Determine the (x, y) coordinate at the center of the cell enclosing the given text.  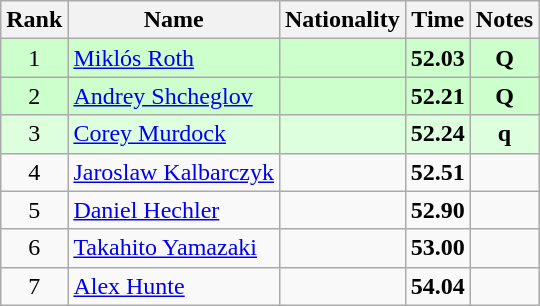
6 (34, 248)
Alex Hunte (174, 286)
Notes (504, 20)
Rank (34, 20)
5 (34, 210)
4 (34, 172)
54.04 (438, 286)
Andrey Shcheglov (174, 96)
Corey Murdock (174, 134)
Miklós Roth (174, 58)
Jaroslaw Kalbarczyk (174, 172)
52.24 (438, 134)
3 (34, 134)
2 (34, 96)
53.00 (438, 248)
52.21 (438, 96)
7 (34, 286)
q (504, 134)
Nationality (342, 20)
Time (438, 20)
52.03 (438, 58)
52.51 (438, 172)
Daniel Hechler (174, 210)
1 (34, 58)
Takahito Yamazaki (174, 248)
52.90 (438, 210)
Name (174, 20)
